Determine the (X, Y) coordinate at the center of the cell enclosing the given text.  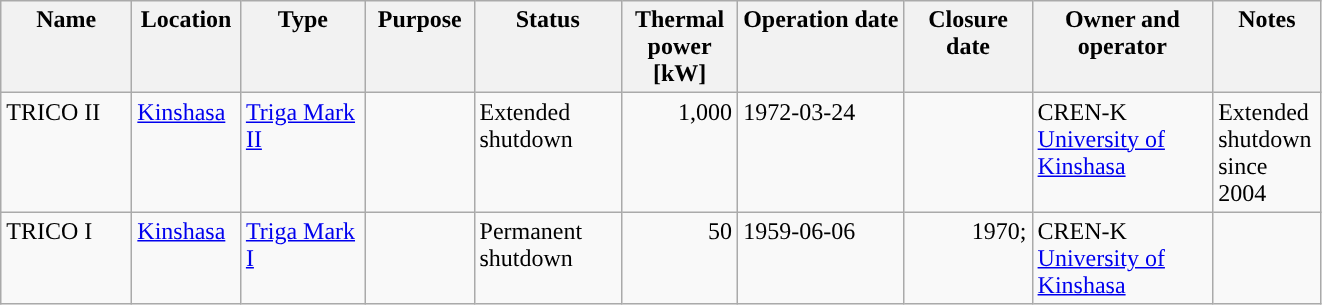
50 (680, 258)
Extended shutdown (548, 152)
Status (548, 47)
Closure date (968, 47)
Triga Mark I (302, 258)
Name (66, 47)
Extended shutdown since 2004 (1268, 152)
1972-03-24 (821, 152)
1959-06-06 (821, 258)
1,000 (680, 152)
Location (186, 47)
Notes (1268, 47)
Permanent shutdown (548, 258)
Triga Mark II (302, 152)
1970; (968, 258)
TRICO II (66, 152)
Owner and operator (1122, 47)
Purpose (420, 47)
Type (302, 47)
Thermal power [kW] (680, 47)
Operation date (821, 47)
TRICO I (66, 258)
